Locate the cell with the specified text and output its (x, y) center coordinate. 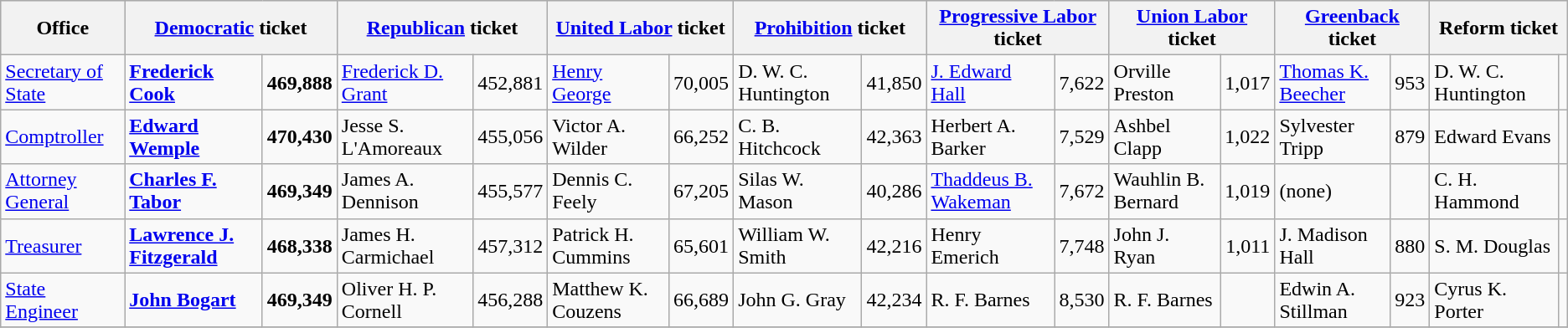
70,005 (702, 82)
Victor A. Wilder (608, 137)
Union Labor ticket (1192, 28)
United Labor ticket (641, 28)
Cyrus K. Porter (1494, 300)
Patrick H. Cummins (608, 246)
John Bogart (193, 300)
456,288 (511, 300)
Prohibition ticket (830, 28)
Orville Preston (1164, 82)
Oliver H. P. Cornell (405, 300)
Edward Evans (1494, 137)
John J. Ryan (1164, 246)
Comptroller (63, 137)
C. H. Hammond (1494, 191)
Republican ticket (442, 28)
457,312 (511, 246)
879 (1411, 137)
8,530 (1082, 300)
Wauhlin B. Bernard (1164, 191)
455,056 (511, 137)
Edwin A. Stillman (1333, 300)
Office (63, 28)
Charles F. Tabor (193, 191)
42,363 (895, 137)
Dennis C. Feely (608, 191)
S. M. Douglas (1494, 246)
Frederick D. Grant (405, 82)
468,338 (300, 246)
Progressive Labor ticket (1018, 28)
7,529 (1082, 137)
953 (1411, 82)
7,672 (1082, 191)
66,689 (702, 300)
65,601 (702, 246)
452,881 (511, 82)
Greenback ticket (1352, 28)
C. B. Hitchcock (797, 137)
William W. Smith (797, 246)
42,234 (895, 300)
Reform ticket (1498, 28)
Silas W. Mason (797, 191)
67,205 (702, 191)
Henry George (608, 82)
James H. Carmichael (405, 246)
470,430 (300, 137)
(none) (1333, 191)
469,888 (300, 82)
66,252 (702, 137)
Jesse S. L'Amoreaux (405, 137)
John G. Gray (797, 300)
7,622 (1082, 82)
1,022 (1248, 137)
J. Madison Hall (1333, 246)
Thaddeus B. Wakeman (990, 191)
James A. Dennison (405, 191)
42,216 (895, 246)
Herbert A. Barker (990, 137)
Attorney General (63, 191)
1,017 (1248, 82)
State Engineer (63, 300)
Democratic ticket (231, 28)
41,850 (895, 82)
Thomas K. Beecher (1333, 82)
455,577 (511, 191)
Frederick Cook (193, 82)
Treasurer (63, 246)
Henry Emerich (990, 246)
40,286 (895, 191)
J. Edward Hall (990, 82)
923 (1411, 300)
7,748 (1082, 246)
Edward Wemple (193, 137)
Secretary of State (63, 82)
880 (1411, 246)
1,019 (1248, 191)
Matthew K. Couzens (608, 300)
Lawrence J. Fitzgerald (193, 246)
Ashbel Clapp (1164, 137)
1,011 (1248, 246)
Sylvester Tripp (1333, 137)
